Capture the cell that displays the provided text and extract its (x, y) central coordinate. 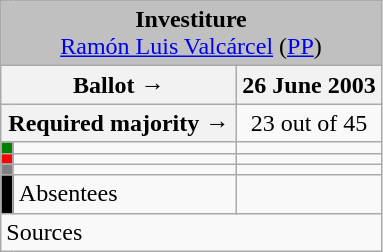
Sources (191, 232)
Ballot → (119, 85)
Absentees (125, 194)
23 out of 45 (309, 123)
26 June 2003 (309, 85)
Required majority → (119, 123)
InvestitureRamón Luis Valcárcel (PP) (191, 34)
